Output the [X, Y] coordinate of the center of the cell containing the given text.  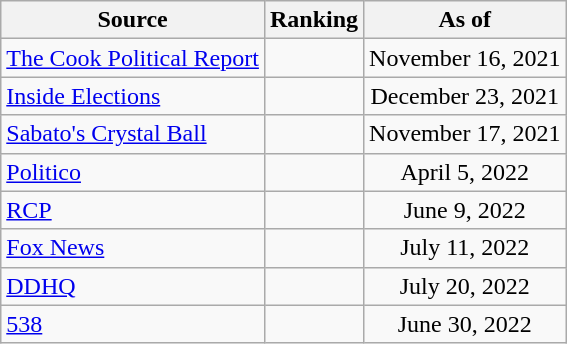
As of [465, 20]
June 9, 2022 [465, 210]
Politico [133, 172]
Sabato's Crystal Ball [133, 134]
June 30, 2022 [465, 324]
Fox News [133, 248]
DDHQ [133, 286]
RCP [133, 210]
November 16, 2021 [465, 58]
November 17, 2021 [465, 134]
Source [133, 20]
July 11, 2022 [465, 248]
Ranking [314, 20]
December 23, 2021 [465, 96]
Inside Elections [133, 96]
July 20, 2022 [465, 286]
The Cook Political Report [133, 58]
538 [133, 324]
April 5, 2022 [465, 172]
